Locate the cell with the specified text and output its (x, y) center coordinate. 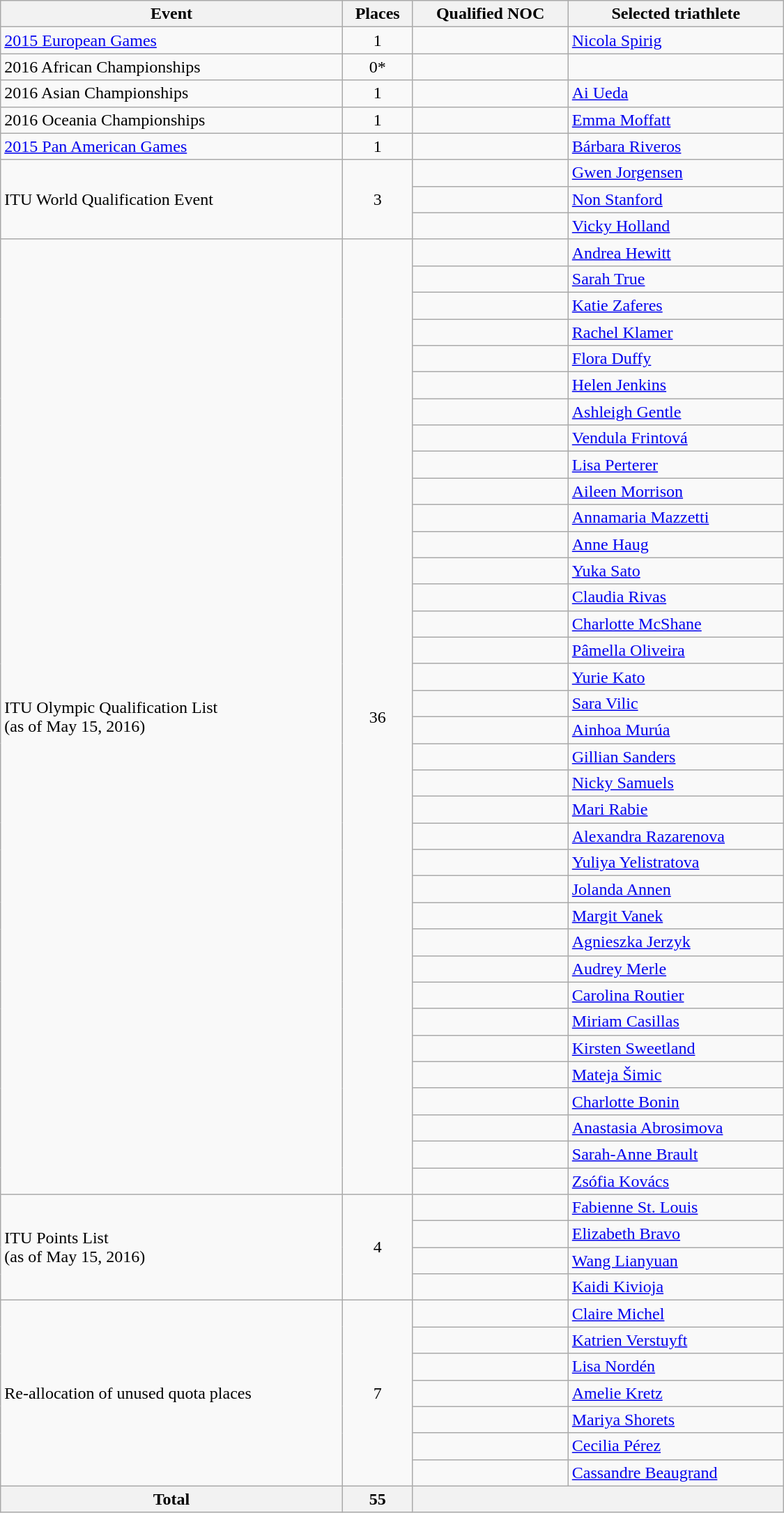
Places (378, 14)
Carolina Routier (676, 995)
Andrea Hewitt (676, 252)
Sarah True (676, 279)
Wang Lianyuan (676, 1261)
Selected triathlete (676, 14)
Kirsten Sweetland (676, 1048)
Fabienne St. Louis (676, 1208)
Zsófia Kovács (676, 1181)
55 (378, 1499)
Nicola Spirig (676, 40)
Anne Haug (676, 544)
Gillian Sanders (676, 756)
Kaidi Kivioja (676, 1287)
Charlotte McShane (676, 624)
ITU Points List(as of May 15, 2016) (171, 1247)
Annamaria Mazzetti (676, 518)
7 (378, 1393)
Qualified NOC (491, 14)
Audrey Merle (676, 969)
Rachel Klamer (676, 332)
Emma Moffatt (676, 120)
Cassandre Beaugrand (676, 1473)
2015 Pan American Games (171, 146)
Jolanda Annen (676, 889)
Helen Jenkins (676, 385)
Yuliya Yelistratova (676, 863)
Amelie Kretz (676, 1393)
2015 European Games (171, 40)
Alexandra Razarenova (676, 836)
Katrien Verstuyft (676, 1340)
Yuka Sato (676, 571)
Non Stanford (676, 199)
Pâmella Oliveira (676, 650)
36 (378, 716)
Aileen Morrison (676, 491)
Bárbara Riveros (676, 146)
Vicky Holland (676, 226)
Ashleigh Gentle (676, 412)
4 (378, 1247)
Margit Vanek (676, 916)
Charlotte Bonin (676, 1101)
Gwen Jorgensen (676, 173)
2016 Asian Championships (171, 93)
Anastasia Abrosimova (676, 1128)
Lisa Perterer (676, 465)
Lisa Nordén (676, 1367)
Ai Ueda (676, 93)
2016 Oceania Championships (171, 120)
Event (171, 14)
Vendula Frintová (676, 438)
ITU World Qualification Event (171, 199)
Total (171, 1499)
Mateja Šimic (676, 1075)
Claire Michel (676, 1314)
Mariya Shorets (676, 1420)
Flora Duffy (676, 359)
Cecilia Pérez (676, 1446)
ITU Olympic Qualification List(as of May 15, 2016) (171, 716)
Nicky Samuels (676, 783)
Yurie Kato (676, 677)
Ainhoa Murúa (676, 730)
Sara Vilic (676, 703)
Re-allocation of unused quota places (171, 1393)
Elizabeth Bravo (676, 1234)
0* (378, 67)
3 (378, 199)
Agnieszka Jerzyk (676, 942)
2016 African Championships (171, 67)
Katie Zaferes (676, 305)
Miriam Casillas (676, 1022)
Claudia Rivas (676, 597)
Sarah-Anne Brault (676, 1154)
Mari Rabie (676, 810)
